For the text-containing cell, return its midpoint in [x, y] coordinate format. 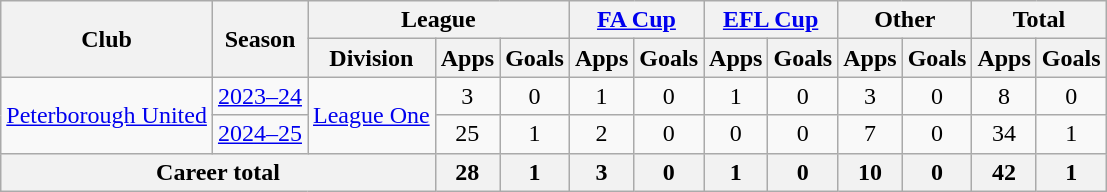
8 [1004, 96]
2024–25 [260, 134]
Peterborough United [107, 115]
Club [107, 39]
FA Cup [636, 20]
League One [372, 115]
2023–24 [260, 96]
42 [1004, 172]
Season [260, 39]
34 [1004, 134]
7 [870, 134]
25 [467, 134]
2 [601, 134]
Career total [218, 172]
28 [467, 172]
League [439, 20]
EFL Cup [771, 20]
Other [905, 20]
Division [372, 58]
10 [870, 172]
Total [1039, 20]
